Determine the [x, y] coordinate at the center of the cell enclosing the given text.  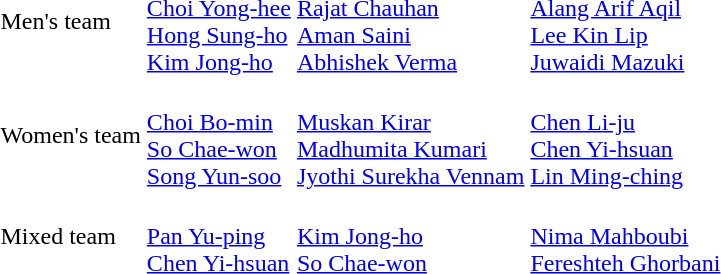
Muskan KirarMadhumita KumariJyothi Surekha Vennam [410, 136]
Choi Bo-minSo Chae-wonSong Yun-soo [218, 136]
